Determine the (X, Y) coordinate at the center of the cell enclosing the given text.  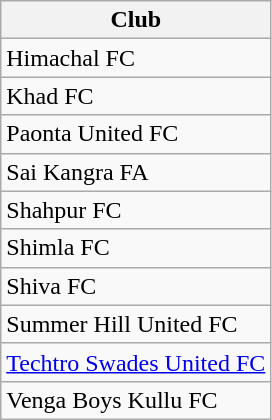
Shimla FC (136, 248)
Khad FC (136, 96)
Summer Hill United FC (136, 324)
Techtro Swades United FC (136, 362)
Venga Boys Kullu FC (136, 400)
Paonta United FC (136, 134)
Club (136, 20)
Sai Kangra FA (136, 172)
Shiva FC (136, 286)
Shahpur FC (136, 210)
Himachal FC (136, 58)
